Return the [x, y] coordinate for the center point of the cell that contains the specified text.  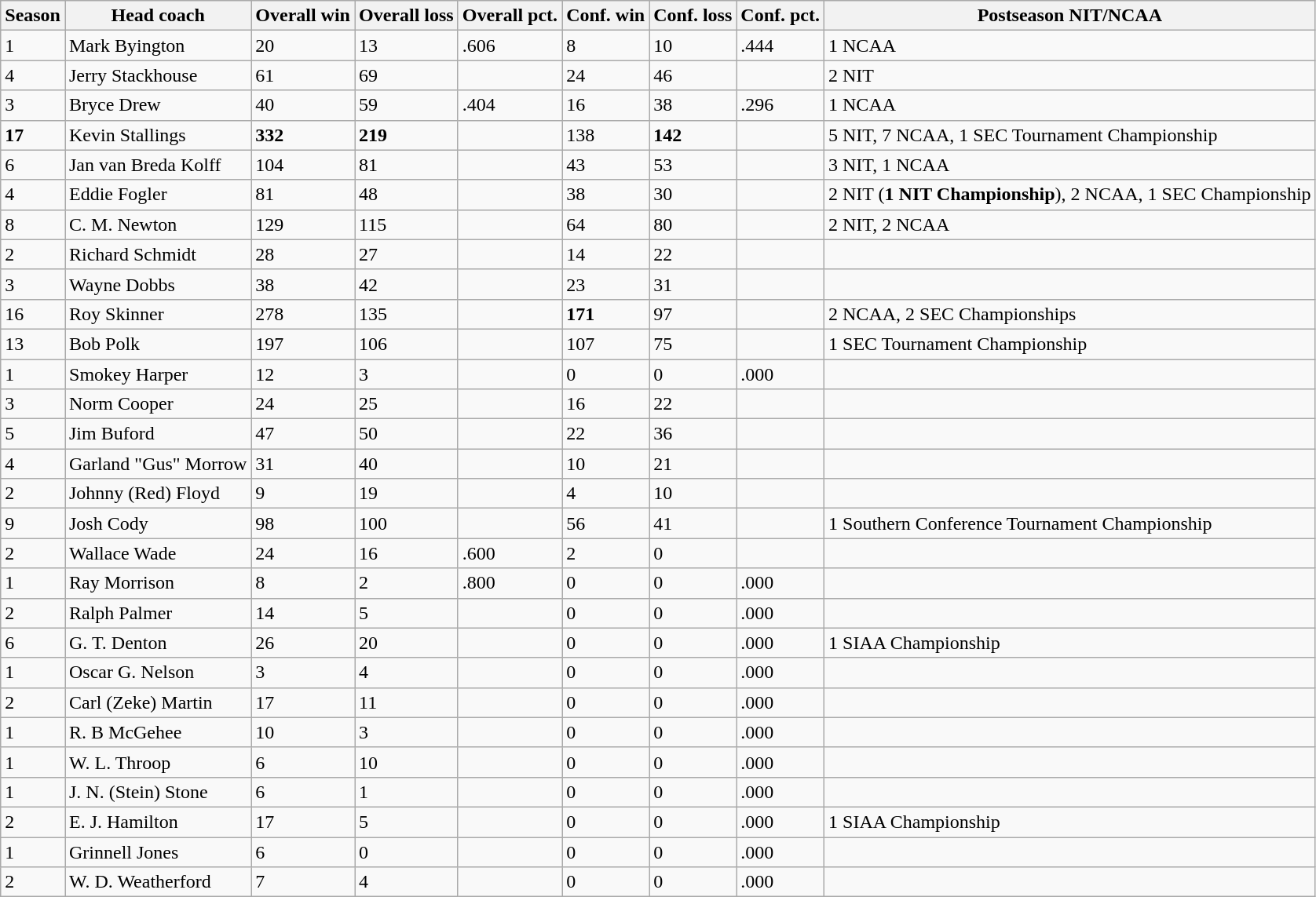
Jan van Breda Kolff [157, 165]
C. M. Newton [157, 224]
48 [407, 195]
21 [693, 464]
Kevin Stallings [157, 135]
.800 [510, 583]
43 [606, 165]
Overall loss [407, 16]
12 [303, 374]
61 [303, 75]
Wallace Wade [157, 553]
Jerry Stackhouse [157, 75]
142 [693, 135]
2 NIT (1 NIT Championship), 2 NCAA, 1 SEC Championship [1070, 195]
Season [33, 16]
11 [407, 702]
47 [303, 434]
278 [303, 314]
Grinnell Jones [157, 851]
28 [303, 254]
.404 [510, 105]
2 NCAA, 2 SEC Championships [1070, 314]
5 NIT, 7 NCAA, 1 SEC Tournament Championship [1070, 135]
Postseason NIT/NCAA [1070, 16]
23 [606, 284]
129 [303, 224]
Eddie Fogler [157, 195]
Norm Cooper [157, 404]
42 [407, 284]
25 [407, 404]
Conf. pct. [780, 16]
100 [407, 523]
41 [693, 523]
Garland "Gus" Morrow [157, 464]
Conf. loss [693, 16]
332 [303, 135]
Overall win [303, 16]
J. N. (Stein) Stone [157, 792]
Smokey Harper [157, 374]
Johnny (Red) Floyd [157, 494]
3 NIT, 1 NCAA [1070, 165]
219 [407, 135]
19 [407, 494]
107 [606, 344]
1 Southern Conference Tournament Championship [1070, 523]
106 [407, 344]
Carl (Zeke) Martin [157, 702]
50 [407, 434]
Ralph Palmer [157, 613]
53 [693, 165]
2 NIT [1070, 75]
.296 [780, 105]
98 [303, 523]
Bryce Drew [157, 105]
56 [606, 523]
.600 [510, 553]
135 [407, 314]
Oscar G. Nelson [157, 673]
64 [606, 224]
104 [303, 165]
Richard Schmidt [157, 254]
.606 [510, 46]
46 [693, 75]
26 [303, 643]
W. D. Weatherford [157, 882]
Overall pct. [510, 16]
36 [693, 434]
R. B McGehee [157, 732]
Jim Buford [157, 434]
27 [407, 254]
7 [303, 882]
1 SEC Tournament Championship [1070, 344]
.444 [780, 46]
59 [407, 105]
30 [693, 195]
Mark Byington [157, 46]
80 [693, 224]
Josh Cody [157, 523]
Bob Polk [157, 344]
Roy Skinner [157, 314]
115 [407, 224]
97 [693, 314]
Ray Morrison [157, 583]
2 NIT, 2 NCAA [1070, 224]
69 [407, 75]
171 [606, 314]
138 [606, 135]
Conf. win [606, 16]
E. J. Hamilton [157, 822]
G. T. Denton [157, 643]
75 [693, 344]
Wayne Dobbs [157, 284]
Head coach [157, 16]
W. L. Throop [157, 762]
197 [303, 344]
